Detect which cell encompasses the target text, then output its [x, y] center coordinate. 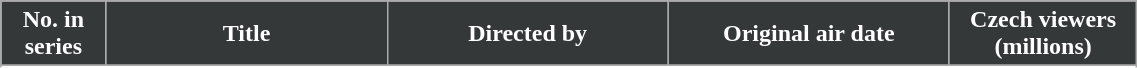
Czech viewers(millions) [1043, 34]
Original air date [808, 34]
Title [246, 34]
Directed by [528, 34]
No. inseries [54, 34]
